Capture the cell that displays the provided text and extract its (x, y) central coordinate. 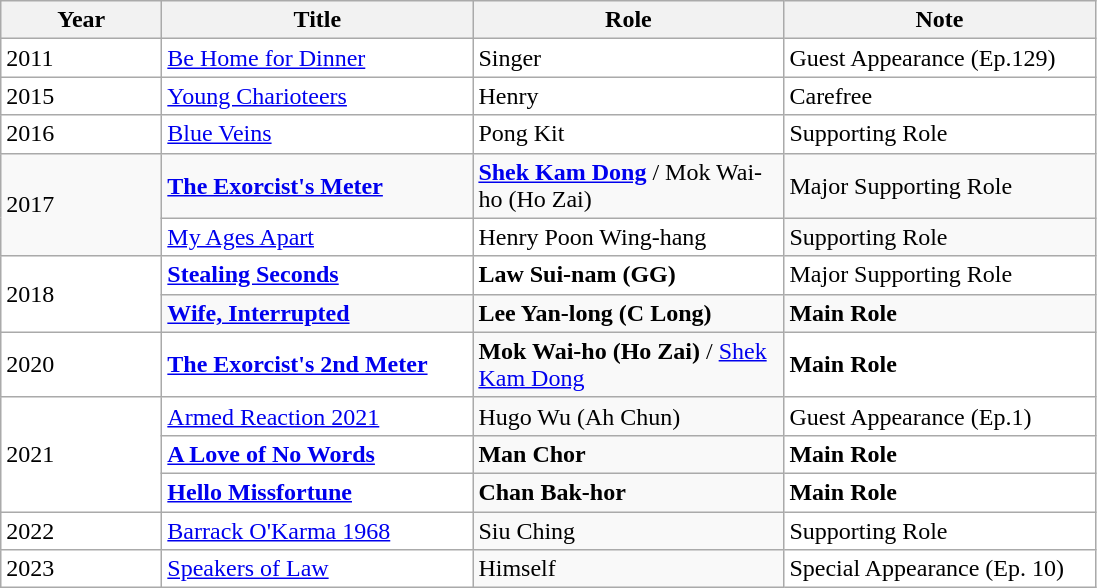
Guest Appearance (Ep.1) (940, 416)
Role (628, 20)
A Love of No Words (318, 454)
The Exorcist's 2nd Meter (318, 364)
2023 (82, 569)
2021 (82, 454)
Law Sui-nam (GG) (628, 275)
Mok Wai-ho (Ho Zai) / Shek Kam Dong (628, 364)
Armed Reaction 2021 (318, 416)
2022 (82, 531)
Chan Bak-hor (628, 492)
2016 (82, 134)
Stealing Seconds (318, 275)
Speakers of Law (318, 569)
Be Home for Dinner (318, 58)
Shek Kam Dong / Mok Wai-ho (Ho Zai) (628, 186)
Wife, Interrupted (318, 313)
2018 (82, 294)
Young Charioteers (318, 96)
My Ages Apart (318, 237)
Year (82, 20)
The Exorcist's Meter (318, 186)
Guest Appearance (Ep.129) (940, 58)
2020 (82, 364)
Blue Veins (318, 134)
Man Chor (628, 454)
2011 (82, 58)
Hugo Wu (Ah Chun) (628, 416)
2017 (82, 204)
Henry (628, 96)
Lee Yan-long (C Long) (628, 313)
Himself (628, 569)
Special Appearance (Ep. 10) (940, 569)
Title (318, 20)
2015 (82, 96)
Siu Ching (628, 531)
Singer (628, 58)
Barrack O'Karma 1968 (318, 531)
Hello Missfortune (318, 492)
Carefree (940, 96)
Pong Kit (628, 134)
Note (940, 20)
Henry Poon Wing-hang (628, 237)
